Capture the cell that displays the provided text and extract its (x, y) central coordinate. 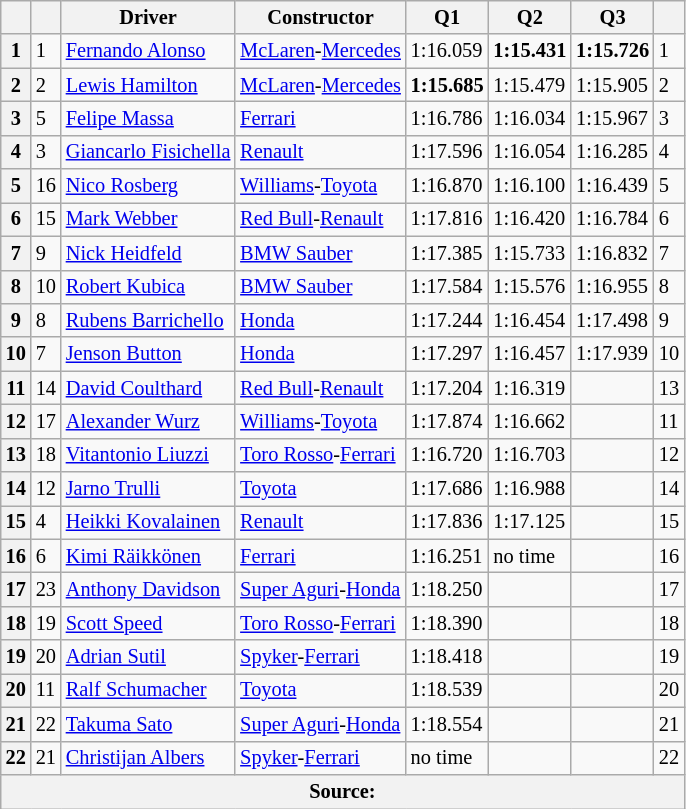
Robert Kubica (148, 287)
Q2 (530, 17)
1:16.439 (612, 186)
Felipe Massa (148, 118)
Jenson Button (148, 354)
Scott Speed (148, 623)
Rubens Barrichello (148, 320)
Heikki Kovalainen (148, 522)
1:17.939 (612, 354)
1:18.554 (448, 724)
1:16.703 (530, 455)
Driver (148, 17)
1:17.204 (448, 388)
1:17.686 (448, 489)
1:16.100 (530, 186)
23 (46, 589)
Q1 (448, 17)
Source: (342, 791)
1:18.390 (448, 623)
1:15.431 (530, 51)
Christijan Albers (148, 758)
1:16.285 (612, 152)
1:16.955 (612, 287)
1:17.125 (530, 522)
1:16.662 (530, 421)
Adrian Sutil (148, 657)
David Coulthard (148, 388)
Fernando Alonso (148, 51)
1:16.988 (530, 489)
Nico Rosberg (148, 186)
Lewis Hamilton (148, 85)
1:15.967 (612, 118)
1:17.498 (612, 320)
1:16.870 (448, 186)
Mark Webber (148, 219)
1:16.454 (530, 320)
1:16.420 (530, 219)
Anthony Davidson (148, 589)
1:17.584 (448, 287)
1:17.596 (448, 152)
1:16.784 (612, 219)
1:16.059 (448, 51)
1:15.479 (530, 85)
1:16.832 (612, 253)
1:16.457 (530, 354)
1:15.576 (530, 287)
1:17.297 (448, 354)
Vitantonio Liuzzi (148, 455)
Nick Heidfeld (148, 253)
1:17.816 (448, 219)
1:16.054 (530, 152)
Constructor (320, 17)
1:16.786 (448, 118)
1:15.733 (530, 253)
1:16.319 (530, 388)
Q3 (612, 17)
1:17.836 (448, 522)
Takuma Sato (148, 724)
1:17.385 (448, 253)
1:16.251 (448, 556)
1:17.244 (448, 320)
Jarno Trulli (148, 489)
1:18.250 (448, 589)
1:16.720 (448, 455)
1:17.874 (448, 421)
1:16.034 (530, 118)
1:18.418 (448, 657)
Kimi Räikkönen (148, 556)
1:18.539 (448, 690)
1:15.726 (612, 51)
Ralf Schumacher (148, 690)
Alexander Wurz (148, 421)
1:15.685 (448, 85)
Giancarlo Fisichella (148, 152)
1:15.905 (612, 85)
